From the cell containing the given text, extract its center point as (X, Y) coordinate. 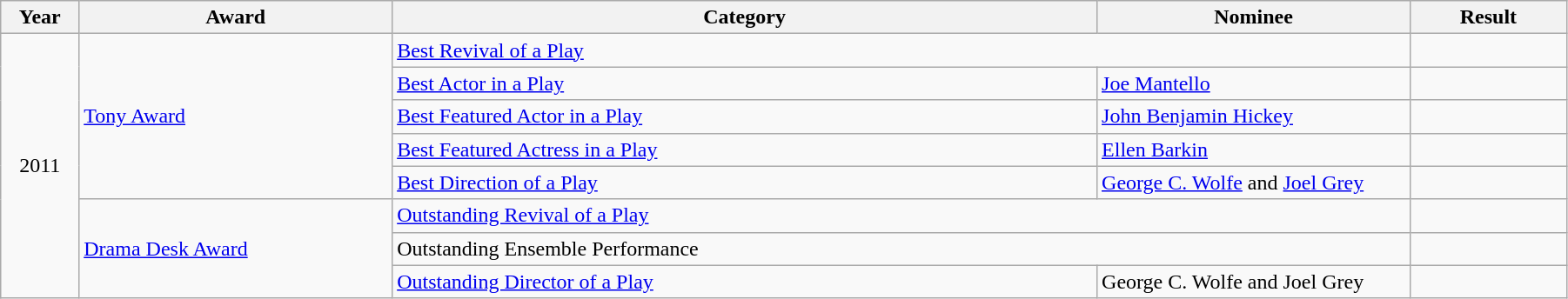
Ellen Barkin (1254, 149)
Best Featured Actress in a Play (745, 149)
Year (40, 17)
2011 (40, 166)
Drama Desk Award (236, 249)
Tony Award (236, 116)
Nominee (1254, 17)
Best Actor in a Play (745, 83)
Award (236, 17)
John Benjamin Hickey (1254, 116)
Outstanding Ensemble Performance (901, 249)
Outstanding Revival of a Play (901, 216)
Best Direction of a Play (745, 183)
Result (1488, 17)
Category (745, 17)
Best Featured Actor in a Play (745, 116)
Joe Mantello (1254, 83)
Outstanding Director of a Play (745, 282)
Best Revival of a Play (901, 50)
